Detect which cell encompasses the target text, then output its [X, Y] center coordinate. 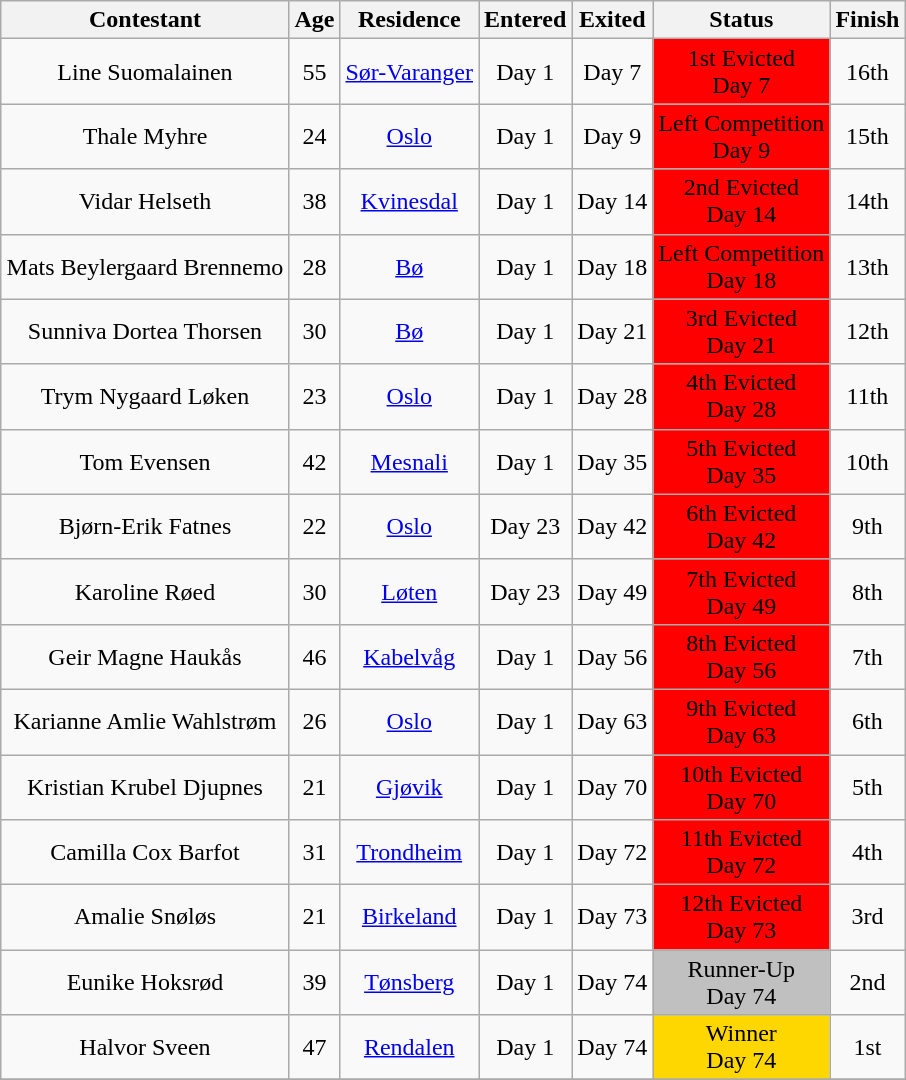
Eunike Hoksrød [145, 982]
55 [314, 72]
5th [868, 786]
23 [314, 396]
Day 73 [612, 918]
Tønsberg [410, 982]
Camilla Cox Barfot [145, 852]
47 [314, 1048]
Day 28 [612, 396]
Mats Beylergaard Brennemo [145, 266]
Sunniva Dortea Thorsen [145, 332]
Day 49 [612, 592]
42 [314, 462]
Karoline Røed [145, 592]
Trym Nygaard Løken [145, 396]
Tom Evensen [145, 462]
1st [868, 1048]
4th EvictedDay 28 [742, 396]
Day 21 [612, 332]
Gjøvik [410, 786]
28 [314, 266]
39 [314, 982]
Day 18 [612, 266]
11th EvictedDay 72 [742, 852]
7th [868, 656]
8th [868, 592]
15th [868, 136]
31 [314, 852]
Entered [524, 20]
7th EvictedDay 49 [742, 592]
10th [868, 462]
46 [314, 656]
Left CompetitionDay 9 [742, 136]
Runner-UpDay 74 [742, 982]
Karianne Amlie Wahlstrøm [145, 722]
Bjørn-Erik Fatnes [145, 526]
Status [742, 20]
22 [314, 526]
10th EvictedDay 70 [742, 786]
38 [314, 202]
24 [314, 136]
Day 56 [612, 656]
Day 63 [612, 722]
Rendalen [410, 1048]
6th EvictedDay 42 [742, 526]
Vidar Helseth [145, 202]
Halvor Sveen [145, 1048]
11th [868, 396]
Kvinesdal [410, 202]
2nd [868, 982]
Amalie Snøløs [145, 918]
Løten [410, 592]
Sør-Varanger [410, 72]
Contestant [145, 20]
9th [868, 526]
9th EvictedDay 63 [742, 722]
Finish [868, 20]
Left CompetitionDay 18 [742, 266]
2nd EvictedDay 14 [742, 202]
Age [314, 20]
8th EvictedDay 56 [742, 656]
Day 42 [612, 526]
Kabelvåg [410, 656]
Kristian Krubel Djupnes [145, 786]
3rd EvictedDay 21 [742, 332]
Day 70 [612, 786]
12th [868, 332]
4th [868, 852]
Exited [612, 20]
Thale Myhre [145, 136]
Day 35 [612, 462]
Residence [410, 20]
Day 14 [612, 202]
12th EvictedDay 73 [742, 918]
Mesnali [410, 462]
26 [314, 722]
6th [868, 722]
WinnerDay 74 [742, 1048]
14th [868, 202]
1st EvictedDay 7 [742, 72]
Birkeland [410, 918]
Day 9 [612, 136]
16th [868, 72]
Trondheim [410, 852]
Day 72 [612, 852]
13th [868, 266]
Day 7 [612, 72]
5th EvictedDay 35 [742, 462]
Geir Magne Haukås [145, 656]
3rd [868, 918]
Line Suomalainen [145, 72]
